From the cell containing the given text, extract its center point as [X, Y] coordinate. 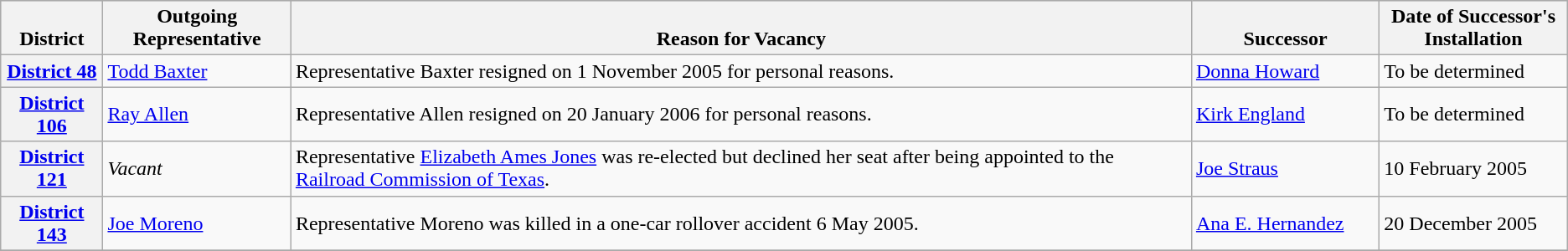
Vacant [197, 169]
Kirk England [1285, 114]
Representative Moreno was killed in a one-car rollover accident 6 May 2005. [740, 223]
10 February 2005 [1473, 169]
Joe Moreno [197, 223]
Ray Allen [197, 114]
District 143 [52, 223]
20 December 2005 [1473, 223]
District 106 [52, 114]
Todd Baxter [197, 71]
Reason for Vacancy [740, 28]
Representative Allen resigned on 20 January 2006 for personal reasons. [740, 114]
Joe Straus [1285, 169]
District 48 [52, 71]
Representative Elizabeth Ames Jones was re-elected but declined her seat after being appointed to the Railroad Commission of Texas. [740, 169]
Ana E. Hernandez [1285, 223]
District [52, 28]
District 121 [52, 169]
Successor [1285, 28]
Donna Howard [1285, 71]
Outgoing Representative [197, 28]
Date of Successor's Installation [1473, 28]
Representative Baxter resigned on 1 November 2005 for personal reasons. [740, 71]
